Pinpoint the cell where the given text exists, returning its (X, Y) midpoint coordinate. 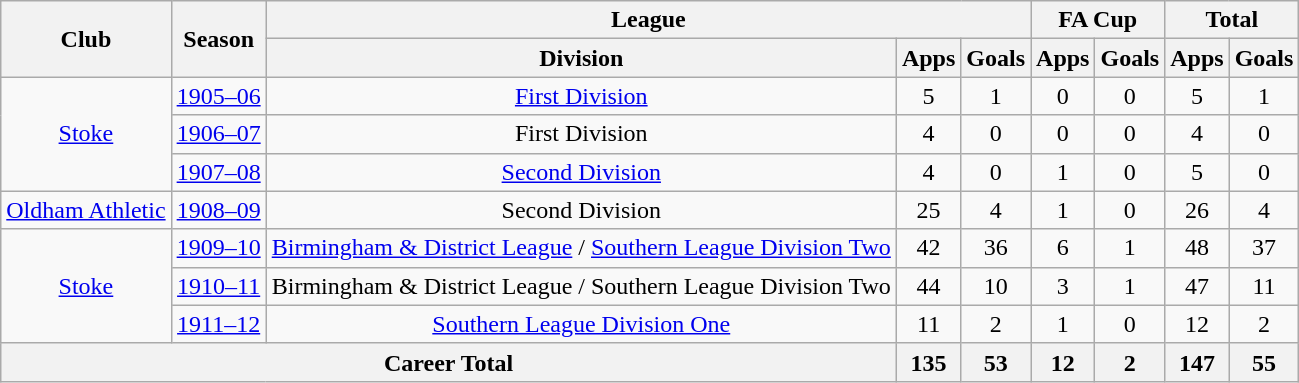
Oldham Athletic (86, 210)
53 (996, 362)
36 (996, 248)
Season (218, 39)
37 (1264, 248)
1908–09 (218, 210)
Club (86, 39)
42 (928, 248)
3 (1063, 286)
1910–11 (218, 286)
1907–08 (218, 172)
1906–07 (218, 134)
10 (996, 286)
55 (1264, 362)
FA Cup (1098, 20)
25 (928, 210)
6 (1063, 248)
47 (1197, 286)
1909–10 (218, 248)
135 (928, 362)
Career Total (449, 362)
26 (1197, 210)
Southern League Division One (581, 324)
147 (1197, 362)
Total (1232, 20)
Division (581, 58)
44 (928, 286)
1905–06 (218, 96)
1911–12 (218, 324)
League (648, 20)
48 (1197, 248)
